For the text-containing cell, return its midpoint in (x, y) coordinate format. 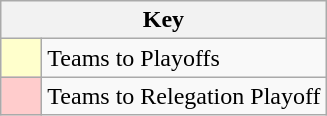
Key (164, 20)
Teams to Relegation Playoff (184, 96)
Teams to Playoffs (184, 58)
